Output the [x, y] coordinate of the center of the cell containing the given text.  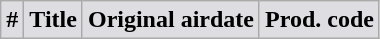
# [12, 20]
Title [54, 20]
Original airdate [170, 20]
Prod. code [319, 20]
